Return (X, Y) of the center of cell containing provided text 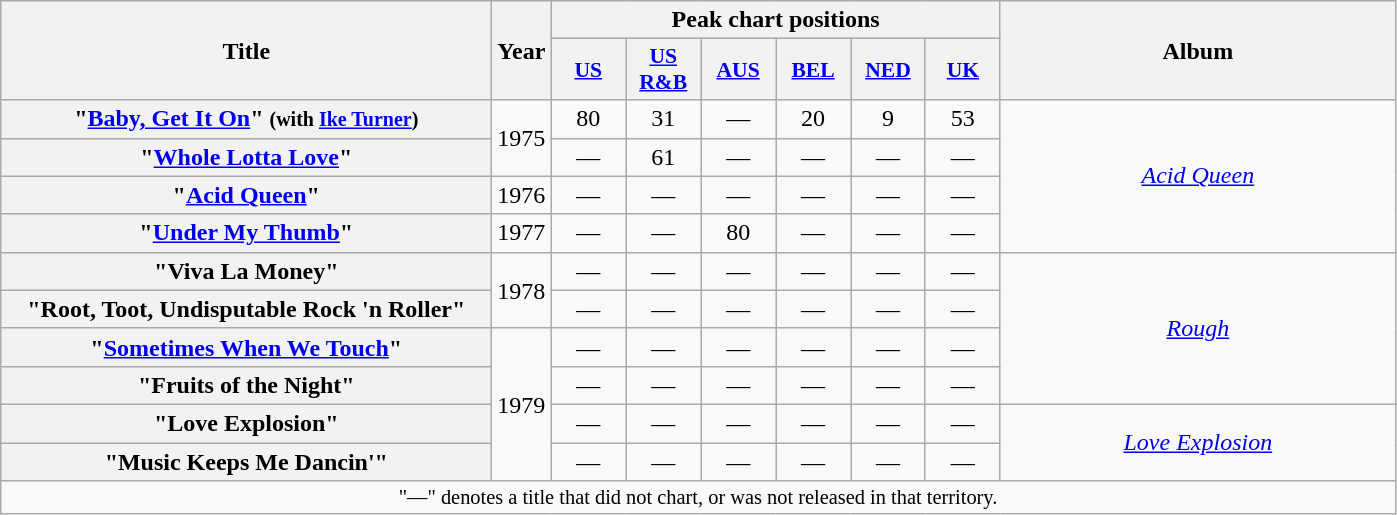
"Music Keeps Me Dancin'" (246, 461)
"—" denotes a title that did not chart, or was not released in that territory. (698, 498)
9 (888, 119)
Acid Queen (1198, 176)
Album (1198, 50)
UK (962, 70)
"Baby, Get It On" (with Ike Turner) (246, 119)
Rough (1198, 328)
US (588, 70)
AUS (738, 70)
"Under My Thumb" (246, 233)
US R&B (664, 70)
1976 (522, 195)
53 (962, 119)
"Whole Lotta Love" (246, 157)
31 (664, 119)
Peak chart positions (776, 20)
"Love Explosion" (246, 423)
NED (888, 70)
Title (246, 50)
1975 (522, 138)
BEL (814, 70)
"Viva La Money" (246, 271)
"Sometimes When We Touch" (246, 347)
1978 (522, 290)
Year (522, 50)
1977 (522, 233)
"Root, Toot, Undisputable Rock 'n Roller" (246, 309)
1979 (522, 404)
"Fruits of the Night" (246, 385)
20 (814, 119)
"Acid Queen" (246, 195)
Love Explosion (1198, 442)
61 (664, 157)
